Provide the (X, Y) coordinate of the cell's center where the given text is located.  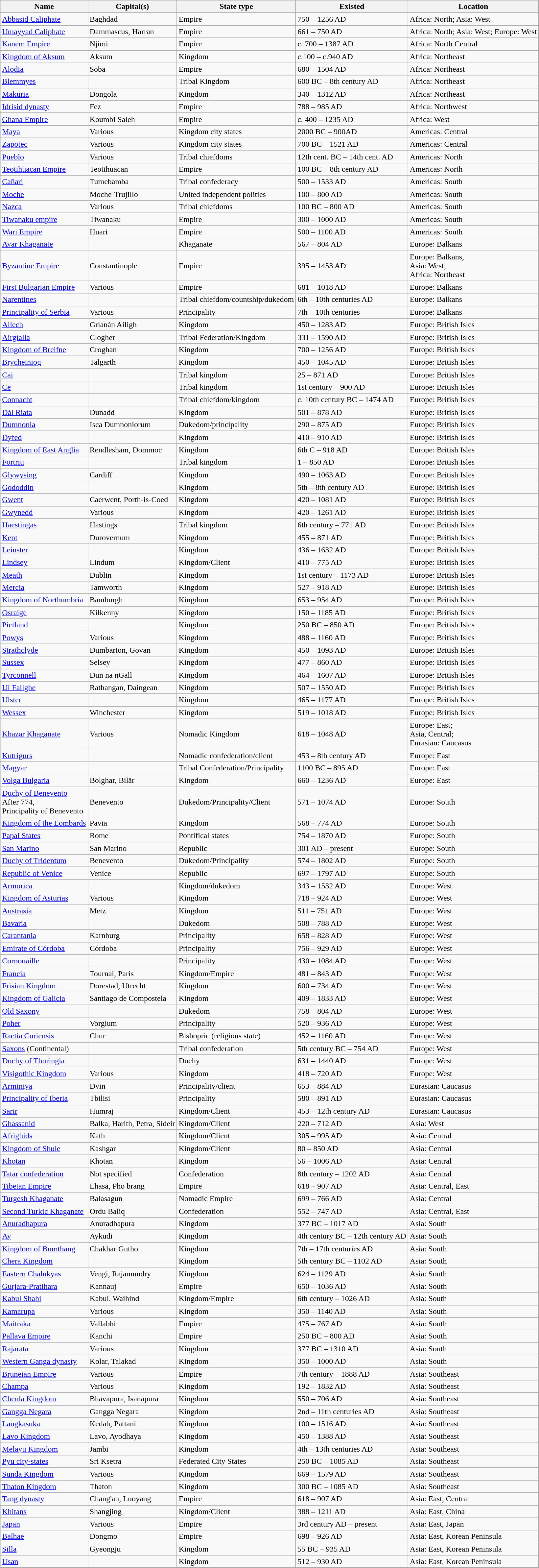
Tournai, Paris (132, 973)
Europe: Balkans,Asia: West;Africa: Northeast (473, 266)
Vorgium (132, 1024)
Chakhar Gutho (132, 1249)
100 – 1516 AD (352, 1424)
Cornouaille (44, 961)
660 – 1236 AD (352, 780)
436 – 1632 AD (352, 550)
Narentines (44, 300)
Koumbi Saleh (132, 119)
520 – 936 AD (352, 1024)
Sri Ksetra (132, 1461)
Nomadic Kingdom (236, 734)
192 – 1832 AD (352, 1386)
Haestingas (44, 525)
55 BC – 935 AD (352, 1549)
Soba (132, 69)
Location (473, 7)
Kingdom of Galicia (44, 998)
Duchy of BeneventoAfter 774,Principality of Benevento (44, 802)
4th – 13th centuries AD (352, 1449)
Teotihuacan Empire (44, 169)
Sunda Kingdom (44, 1474)
Pallava Empire (44, 1336)
Magyar (44, 768)
Kingdom of Breifne (44, 350)
Turgesh Khaganate (44, 1198)
343 – 1532 AD (352, 886)
377 BC – 1310 AD (352, 1349)
100 – 800 AD (352, 194)
Old Saxony (44, 1011)
464 – 1607 AD (352, 675)
Lavo, Ayodhaya (132, 1436)
Grianán Ailigh (132, 325)
Talgarth (132, 362)
Dukedom/Principality/Client (236, 802)
Leinster (44, 550)
624 – 1129 AD (352, 1274)
450 – 1045 AD (352, 362)
Tribal Federation/Kingdom (236, 337)
Chang'an, Luoyang (132, 1499)
Saxons (Continental) (44, 1049)
Pyu city-states (44, 1461)
Dumnonia (44, 425)
500 – 1533 AD (352, 182)
Isca Dumnoniorum (132, 425)
Clogher (132, 337)
Kingdom of Bumthang (44, 1249)
2000 BC – 900AD (352, 132)
Afrighids (44, 1136)
Principality of Serbia (44, 312)
653 – 954 AD (352, 600)
Volga Bulgaria (44, 780)
Cai (44, 374)
Kingdom of Shule (44, 1148)
700 BC – 1521 AD (352, 144)
Asia: East, China (473, 1511)
Chenla Kingdom (44, 1399)
Pontifical states (236, 836)
Mercia (44, 588)
Santiago de Compostela (132, 998)
Asia: East, Japan (473, 1524)
Chera Kingdom (44, 1261)
Caerwent, Porth-is-Coed (132, 500)
Africa: Northwest (473, 107)
Kedah, Pattani (132, 1424)
Dorestad, Utrecht (132, 986)
Bavaria (44, 923)
331 – 1590 AD (352, 337)
301 AD – present (352, 848)
Japan (44, 1524)
Usan (44, 1561)
290 – 875 AD (352, 425)
450 – 1093 AD (352, 650)
c. 700 – 1387 AD (352, 44)
Rome (132, 836)
Tbilisi (132, 1098)
340 – 1312 AD (352, 94)
Dun na nGall (132, 675)
Bamburgh (132, 600)
Alodia (44, 69)
Tyrconnell (44, 675)
512 – 930 AD (352, 1561)
Moche (44, 194)
Western Ganga dynasty (44, 1361)
500 – 1100 AD (352, 232)
618 – 1048 AD (352, 734)
Kent (44, 537)
Winchester (132, 712)
699 – 766 AD (352, 1198)
Armorica (44, 886)
Blemmyes (44, 82)
377 BC – 1017 AD (352, 1224)
Osraige (44, 613)
631 – 1440 AD (352, 1061)
Constantinople (132, 266)
Selsey (132, 663)
Poher (44, 1024)
Byzantine Empire (44, 266)
Dammascus, Harran (132, 32)
Dongmo (132, 1536)
United independent polities (236, 194)
Asia: West (473, 1123)
25 – 871 AD (352, 374)
Kingdom of Asturias (44, 898)
Kingdom of East Anglia (44, 450)
Champa (44, 1386)
Tibetan Empire (44, 1186)
600 BC – 8th century AD (352, 82)
465 – 1177 AD (352, 700)
Vengi, Rajamundry (132, 1274)
Durovernum (132, 537)
7th – 17th centuries AD (352, 1249)
Kolar, Talakad (132, 1361)
Glywysing (44, 475)
Tribal chiefdom/countship/dukedom (236, 300)
Thaton (132, 1486)
305 – 995 AD (352, 1136)
Lindum (132, 562)
Chur (132, 1036)
Kabul Shahi (44, 1299)
Kath (132, 1136)
Nomadic confederation/client (236, 755)
475 – 767 AD (352, 1324)
Airgíalla (44, 337)
Raetia Curiensis (44, 1036)
Kingdom/dukedom (236, 886)
Lavo Kingdom (44, 1436)
Africa: West (473, 119)
Europe: East;Asia, Central;Eurasian: Caucasus (473, 734)
Dublin (132, 575)
Ce (44, 387)
1 – 850 AD (352, 462)
420 – 1081 AD (352, 500)
Ghassanid (44, 1123)
409 – 1833 AD (352, 998)
758 – 804 AD (352, 1011)
452 – 1160 AD (352, 1036)
8th century – 1202 AD (352, 1173)
453 – 8th century AD (352, 755)
420 – 1261 AD (352, 512)
Kilkenny (132, 613)
Meath (44, 575)
Cardiff (132, 475)
698 – 926 AD (352, 1536)
c.100 – c.940 AD (352, 57)
Khitans (44, 1511)
5th century BC – 1102 AD (352, 1261)
Lindsey (44, 562)
Bishopric (religious state) (236, 1036)
Tribal Confederation/Principality (236, 768)
4th century BC – 12th century AD (352, 1236)
661 – 750 AD (352, 32)
Dukedom/Principality (236, 861)
788 – 985 AD (352, 107)
Baghdad (132, 19)
Bolghar, Bilär (132, 780)
Tribal confederacy (236, 182)
658 – 828 AD (352, 936)
Ulster (44, 700)
Umayyad Caliphate (44, 32)
Zapotec (44, 144)
5th – 8th century AD (352, 487)
Maitraka (44, 1324)
568 – 774 AD (352, 823)
519 – 1018 AD (352, 712)
552 – 747 AD (352, 1211)
Tribal chiefdom/kingdom (236, 400)
481 – 843 AD (352, 973)
Second Turkic Khaganate (44, 1211)
Existed (352, 7)
Gwent (44, 500)
Kanchi (132, 1336)
100 BC – 8th century AD (352, 169)
80 – 850 AD (352, 1148)
Visigothic Kingdom (44, 1073)
Wari Empire (44, 232)
Gyeongju (132, 1549)
567 – 804 AD (352, 244)
12th cent. BC – 14th cent. AD (352, 157)
150 – 1185 AD (352, 613)
Nazca (44, 207)
Melayu Kingdom (44, 1449)
Tang dynasty (44, 1499)
Jambi (132, 1449)
Aykudi (132, 1236)
Name (44, 7)
6th – 10th centuries AD (352, 300)
Lhasa, Pho brang (132, 1186)
490 – 1063 AD (352, 475)
Dongola (132, 94)
574 – 1802 AD (352, 861)
Kabul, Waihind (132, 1299)
Abbasid Caliphate (44, 19)
571 – 1074 AD (352, 802)
Pavia (132, 823)
Tribal Kingdom (236, 82)
700 – 1256 AD (352, 350)
681 – 1018 AD (352, 287)
State type (236, 7)
6th century – 1026 AD (352, 1299)
56 – 1006 AD (352, 1161)
410 – 775 AD (352, 562)
Francia (44, 973)
Pueblo (44, 157)
250 BC – 1085 AD (352, 1461)
Nomadic Empire (236, 1198)
Khaganate (236, 244)
430 – 1084 AD (352, 961)
Sarir (44, 1111)
Capital(s) (132, 7)
Papal States (44, 836)
Balka, Harith, Petra, Sideir (132, 1123)
Tumebamba (132, 182)
350 – 1140 AD (352, 1311)
600 – 734 AD (352, 986)
750 – 1256 AD (352, 19)
Frisian Kingdom (44, 986)
650 – 1036 AD (352, 1286)
Kamarupa (44, 1311)
455 – 871 AD (352, 537)
3rd century AD – present (352, 1524)
Rendlesham, Dommoc (132, 450)
7th century – 1888 AD (352, 1374)
450 – 1388 AD (352, 1436)
Rajarata (44, 1349)
697 – 1797 AD (352, 873)
Austrasia (44, 911)
Not specified (132, 1173)
Gwynedd (44, 512)
5th century BC – 754 AD (352, 1049)
Kanem Empire (44, 44)
Langkasuka (44, 1424)
507 – 1550 AD (352, 688)
Carantania (44, 936)
756 – 929 AD (352, 948)
Wessex (44, 712)
754 – 1870 AD (352, 836)
Dukedom/principality (236, 425)
580 – 891 AD (352, 1098)
Principality/client (236, 1086)
300 – 1000 AD (352, 219)
Strathclyde (44, 650)
Teotihuacan (132, 169)
Thaton Kingdom (44, 1486)
Republic of Venice (44, 873)
6th C – 918 AD (352, 450)
Venice (132, 873)
Connacht (44, 400)
Ailech (44, 325)
450 – 1283 AD (352, 325)
Hastings (132, 525)
Tiwanaku (132, 219)
Shangjing (132, 1511)
Dál Riata (44, 412)
Rathangan, Daingean (132, 688)
Silla (44, 1549)
Sussex (44, 663)
Africa: North Central (473, 44)
Metz (132, 911)
1st century – 1173 AD (352, 575)
Arminiya (44, 1086)
653 – 884 AD (352, 1086)
Asia: East, Central (473, 1499)
Kingdom of the Lombards (44, 823)
Kingdom of Northumbria (44, 600)
Federated City States (236, 1461)
511 – 751 AD (352, 911)
Duchy of Thuringia (44, 1061)
100 BC – 800 AD (352, 207)
410 – 910 AD (352, 437)
Njimi (132, 44)
Kannauj (132, 1286)
Humraj (132, 1111)
Croghan (132, 350)
Dvin (132, 1086)
Duchy of Tridentum (44, 861)
Dyfed (44, 437)
350 – 1000 AD (352, 1361)
395 – 1453 AD (352, 266)
First Bulgarian Empire (44, 287)
250 BC – 800 AD (352, 1336)
Pictland (44, 625)
Eastern Chalukyas (44, 1274)
418 – 720 AD (352, 1073)
Balasagun (132, 1198)
Dumbarton, Govan (132, 650)
c. 400 – 1235 AD (352, 119)
7th – 10th centuries (352, 312)
Vallabhi (132, 1324)
Khazar Khaganate (44, 734)
Bruneian Empire (44, 1374)
453 – 12th century AD (352, 1111)
Dunadd (132, 412)
Gododdin (44, 487)
Kingdom of Aksum (44, 57)
300 BC – 1085 AD (352, 1486)
488 – 1160 AD (352, 638)
Duchy (236, 1061)
250 BC – 850 AD (352, 625)
Tatar confederation (44, 1173)
Cañari (44, 182)
Brycheiniog (44, 362)
Fortriu (44, 462)
Aksum (132, 57)
Huari (132, 232)
718 – 924 AD (352, 898)
669 – 1579 AD (352, 1474)
Tribal confederation (236, 1049)
Ay (44, 1236)
Africa: North; Asia: West; Europe: West (473, 32)
Uí Failghe (44, 688)
6th century – 771 AD (352, 525)
Bhavapura, Isanapura (132, 1399)
2nd – 11th centuries AD (352, 1411)
Ordu Baliq (132, 1211)
Fez (132, 107)
Tamworth (132, 588)
Karnburg (132, 936)
Moche-Trujillo (132, 194)
c. 10th century BC – 1474 AD (352, 400)
Emirate of Córdoba (44, 948)
Tiwanaku empire (44, 219)
Maya (44, 132)
508 – 788 AD (352, 923)
220 – 712 AD (352, 1123)
Africa: North; Asia: West (473, 19)
Gurjara-Pratihara (44, 1286)
550 – 706 AD (352, 1399)
Avar Khaganate (44, 244)
1100 BC – 895 AD (352, 768)
Idrisid dynasty (44, 107)
Córdoba (132, 948)
Powys (44, 638)
Makuria (44, 94)
501 – 878 AD (352, 412)
388 – 1211 AD (352, 1511)
Principality of Iberia (44, 1098)
1st century – 900 AD (352, 387)
680 – 1504 AD (352, 69)
527 – 918 AD (352, 588)
477 – 860 AD (352, 663)
Ghana Empire (44, 119)
Kashgar (132, 1148)
Kutrigurs (44, 755)
Balhae (44, 1536)
